Detect which cell encompasses the target text, then output its (x, y) center coordinate. 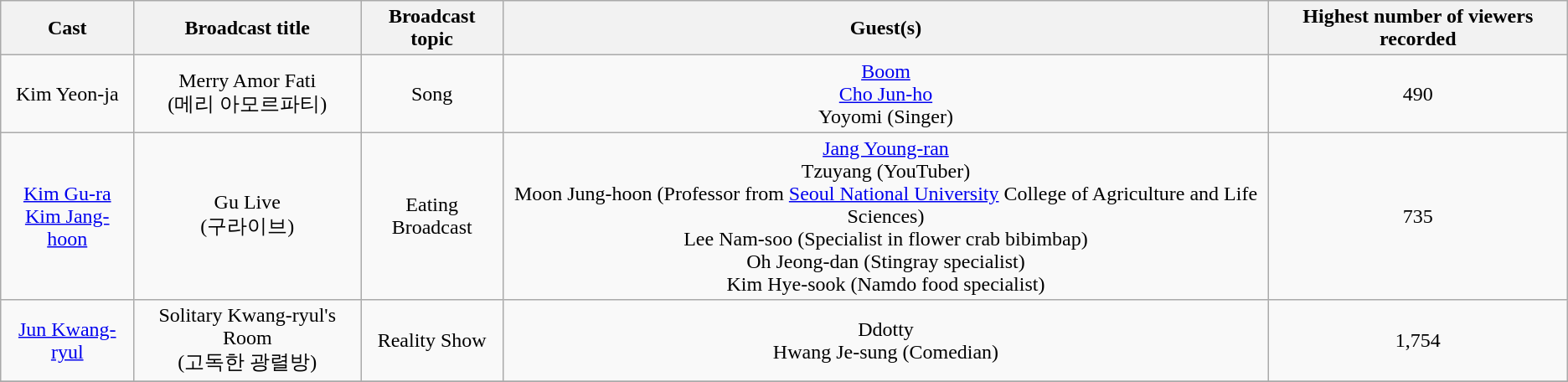
DdottyHwang Je-sung (Comedian) (886, 340)
Jun Kwang-ryul (67, 340)
BoomCho Jun-hoYoyomi (Singer) (886, 94)
1,754 (1417, 340)
Song (432, 94)
490 (1417, 94)
Gu Live(구라이브) (248, 216)
Merry Amor Fati(메리 아모르파티) (248, 94)
Kim Yeon-ja (67, 94)
Eating Broadcast (432, 216)
Cast (67, 28)
735 (1417, 216)
Reality Show (432, 340)
Broadcast title (248, 28)
Solitary Kwang-ryul's Room(고독한 광렬방) (248, 340)
Kim Gu-raKim Jang-hoon (67, 216)
Broadcast topic (432, 28)
Highest number of viewers recorded (1417, 28)
Guest(s) (886, 28)
